From the cell containing the given text, extract its center point as [x, y] coordinate. 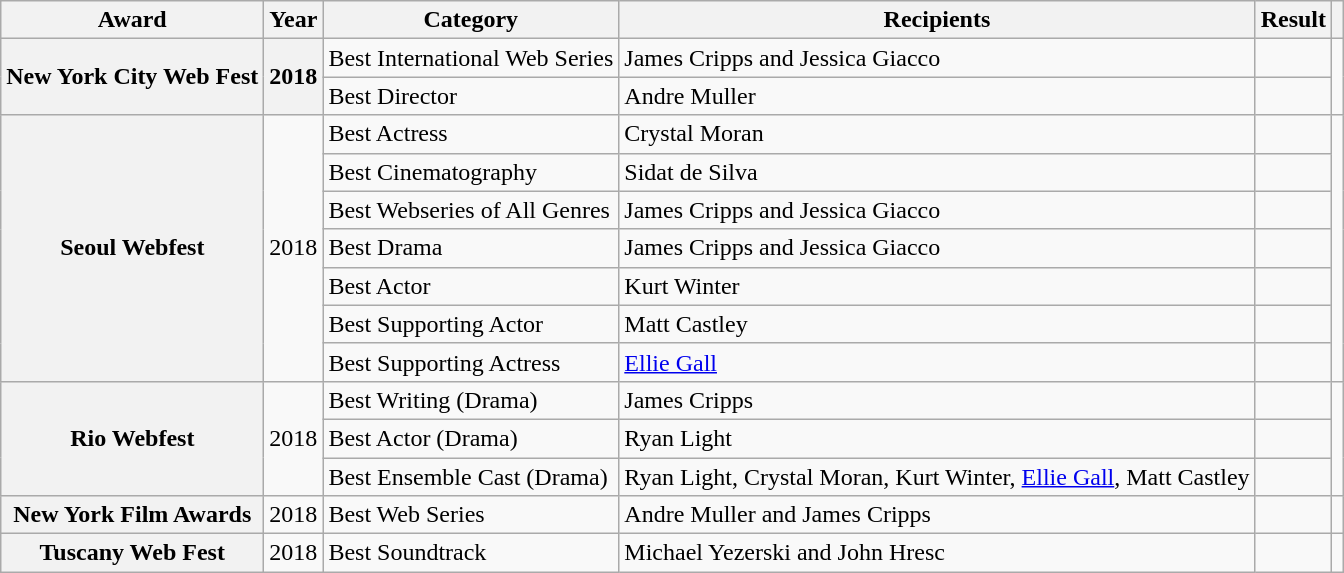
Andre Muller [937, 96]
Michael Yezerski and John Hresc [937, 553]
Best Webseries of All Genres [471, 210]
Best Writing (Drama) [471, 400]
New York Film Awards [132, 515]
Result [1293, 20]
Matt Castley [937, 324]
Ryan Light, Crystal Moran, Kurt Winter, Ellie Gall, Matt Castley [937, 477]
Best Ensemble Cast (Drama) [471, 477]
Best Drama [471, 248]
Seoul Webfest [132, 248]
Best Cinematography [471, 172]
Best Director [471, 96]
Sidat de Silva [937, 172]
Best Actor [471, 286]
Crystal Moran [937, 134]
Best Supporting Actress [471, 362]
Best Soundtrack [471, 553]
Recipients [937, 20]
Best Actress [471, 134]
Year [294, 20]
Best International Web Series [471, 58]
Kurt Winter [937, 286]
Award [132, 20]
New York City Web Fest [132, 77]
Andre Muller and James Cripps [937, 515]
Category [471, 20]
Rio Webfest [132, 438]
Tuscany Web Fest [132, 553]
James Cripps [937, 400]
Ellie Gall [937, 362]
Ryan Light [937, 438]
Best Supporting Actor [471, 324]
Best Web Series [471, 515]
Best Actor (Drama) [471, 438]
